Return (X, Y) of the center of cell containing provided text 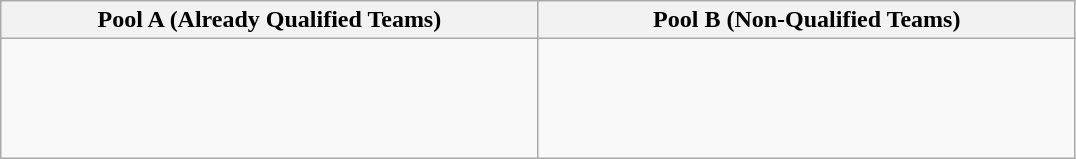
Pool B (Non-Qualified Teams) (806, 20)
Pool A (Already Qualified Teams) (270, 20)
